Pinpoint the cell where the given text exists, returning its (x, y) midpoint coordinate. 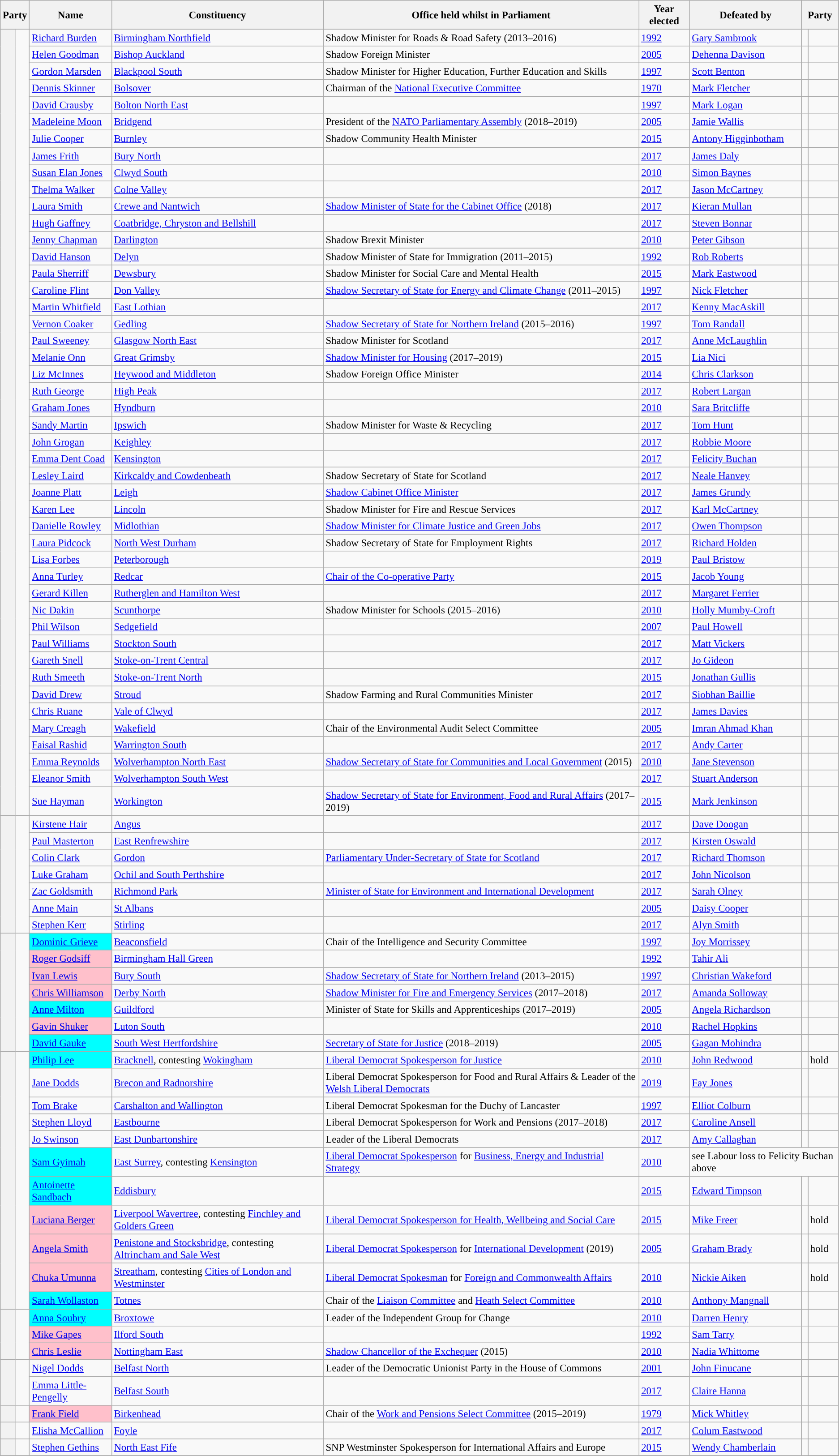
Thelma Walker (71, 189)
SNP Westminster Spokesperson for International Affairs and Europe (481, 1447)
Gagan Mohindra (745, 1043)
Dave Doogan (745, 824)
Hugh Gaffney (71, 223)
Angela Richardson (745, 1009)
Margaret Ferrier (745, 593)
Workington (218, 801)
James Daly (745, 156)
Frank Field (71, 1414)
Anne McLaughlin (745, 341)
Tom Brake (71, 1105)
Scott Benton (745, 72)
Paul Masterton (71, 841)
David Gauke (71, 1043)
Stuart Anderson (745, 779)
Liz McInnes (71, 374)
Shadow Brexit Minister (481, 240)
Melanie Onn (71, 358)
Lincoln (218, 509)
Shadow Minister for Fire and Emergency Services (2017–2018) (481, 993)
Nick Fletcher (745, 290)
Parliamentary Under-Secretary of State for Scotland (481, 858)
Jamie Wallis (745, 122)
Stoke-on-Trent North (218, 677)
Mary Creagh (71, 728)
Ivan Lewis (71, 976)
Shadow Community Health Minister (481, 139)
Chair of the Liaison Committee and Heath Select Committee (481, 1301)
Angus (218, 824)
Gerard Killen (71, 593)
2001 (664, 1368)
Secretary of State for Justice (2018–2019) (481, 1043)
Sandy Martin (71, 425)
Liberal Democrat Spokesperson for International Development (2019) (481, 1249)
Shadow Minister for Housing (2017–2019) (481, 358)
Mike Freer (745, 1220)
Nigel Dodds (71, 1368)
Shadow Secretary of State for Scotland (481, 475)
Birkenhead (218, 1414)
Nottingham East (218, 1351)
North West Durham (218, 543)
Liverpool Wavertree, contesting Finchley and Golders Green (218, 1220)
Alyn Smith (745, 925)
Great Grimsby (218, 358)
Matt Vickers (745, 644)
Claire Hanna (745, 1391)
Streatham, contesting Cities of London and Westminster (218, 1278)
Shadow Secretary of State for Energy and Climate Change (2011–2015) (481, 290)
Shadow Minister for Waste & Recycling (481, 425)
Simon Baynes (745, 172)
Penistone and Stocksbridge, contesting Altrincham and Sale West (218, 1249)
Sam Gyimah (71, 1162)
Belfast North (218, 1368)
Chris Leslie (71, 1351)
Zac Goldsmith (71, 891)
Shadow Minister for Scotland (481, 341)
Belfast South (218, 1391)
Gary Sambrook (745, 38)
Paul Howell (745, 627)
Andy Carter (745, 745)
Antony Higginbotham (745, 139)
Liberal Democrat Spokesman for the Duchy of Lancaster (481, 1105)
Karen Lee (71, 509)
Stirling (218, 925)
Laura Pidcock (71, 543)
Broxtowe (218, 1318)
David Crausby (71, 105)
Shadow Secretary of State for Northern Ireland (2015–2016) (481, 324)
Richard Holden (745, 543)
Karl McCartney (745, 509)
James Grundy (745, 492)
Robbie Moore (745, 442)
Paul Sweeney (71, 341)
Daisy Cooper (745, 908)
Carshalton and Wallington (218, 1105)
Antoinette Sandbach (71, 1191)
2007 (664, 627)
Liberal Democrat Spokesperson for Food and Rural Affairs & Leader of the Welsh Liberal Democrats (481, 1083)
Chris Clarkson (745, 374)
Shadow Minister for Roads & Road Safety (2013–2016) (481, 38)
Kirstene Hair (71, 824)
Mark Eastwood (745, 274)
Liberal Democrat Spokesperson for Health, Wellbeing and Social Care (481, 1220)
High Peak (218, 391)
Colum Eastwood (745, 1430)
Siobhan Baillie (745, 694)
Danielle Rowley (71, 526)
Office held whilst in Parliament (481, 15)
Kenny MacAskill (745, 307)
Colne Valley (218, 189)
Ruth George (71, 391)
Minister of State for Environment and International Development (481, 891)
Foyle (218, 1430)
Bridgend (218, 122)
Crewe and Nantwich (218, 206)
Liberal Democrat Spokesman for Foreign and Commonwealth Affairs (481, 1278)
Anthony Mangnall (745, 1301)
Mark Logan (745, 105)
Shadow Minister for Climate Justice and Green Jobs (481, 526)
Blackpool South (218, 72)
Stroud (218, 694)
Tom Hunt (745, 425)
North East Fife (218, 1447)
Liberal Democrat Spokesperson for Work and Pensions (2017–2018) (481, 1122)
Dewsbury (218, 274)
Chris Ruane (71, 711)
Dehenna Davison (745, 55)
Fay Jones (745, 1083)
East Dunbartonshire (218, 1139)
David Drew (71, 694)
Steven Bonnar (745, 223)
Vale of Clwyd (218, 711)
Chuka Umunna (71, 1278)
Bolton North East (218, 105)
Colin Clark (71, 858)
Redcar (218, 577)
President of the NATO Parliamentary Assembly (2018–2019) (481, 122)
Bishop Auckland (218, 55)
Luton South (218, 1026)
Nic Dakin (71, 610)
Mark Jenkinson (745, 801)
Jenny Chapman (71, 240)
Bracknell, contesting Wokingham (218, 1060)
Caroline Flint (71, 290)
Emma Dent Coad (71, 458)
Richard Burden (71, 38)
Tom Randall (745, 324)
Felicity Buchan (745, 458)
Shadow Secretary of State for Environment, Food and Rural Affairs (2017–2019) (481, 801)
Lesley Laird (71, 475)
Wolverhampton South West (218, 779)
Wendy Chamberlain (745, 1447)
Liberal Democrat Spokesperson for Justice (481, 1060)
Edward Timpson (745, 1191)
James Davies (745, 711)
Richmond Park (218, 891)
Keighley (218, 442)
Stockton South (218, 644)
Sarah Olney (745, 891)
Luciana Berger (71, 1220)
Shadow Minister of State for the Cabinet Office (2018) (481, 206)
Lia Nici (745, 358)
Christian Wakeford (745, 976)
Jane Stevenson (745, 762)
John Redwood (745, 1060)
Owen Thompson (745, 526)
Philip Lee (71, 1060)
1979 (664, 1414)
Anne Main (71, 908)
Heywood and Middleton (218, 374)
Julie Cooper (71, 139)
Jacob Young (745, 577)
Kirsten Oswald (745, 841)
Chair of the Intelligence and Security Committee (481, 942)
Peterborough (218, 560)
Burnley (218, 139)
Rob Roberts (745, 257)
Eastbourne (218, 1122)
Glasgow North East (218, 341)
Vernon Coaker (71, 324)
Shadow Cabinet Office Minister (481, 492)
Chair of the Work and Pensions Select Committee (2015–2019) (481, 1414)
Bury South (218, 976)
Darlington (218, 240)
Bolsover (218, 88)
see Labour loss to Felicity Buchan above (764, 1162)
Leader of the Liberal Democrats (481, 1139)
Neale Hanvey (745, 475)
Shadow Secretary of State for Communities and Local Government (2015) (481, 762)
Robert Largan (745, 391)
Amy Callaghan (745, 1139)
Clwyd South (218, 172)
Minister of State for Skills and Apprenticeships (2017–2019) (481, 1009)
Paul Bristow (745, 560)
Susan Elan Jones (71, 172)
Shadow Minister for Fire and Rescue Services (481, 509)
Luke Graham (71, 875)
Sara Britcliffe (745, 408)
Kieran Mullan (745, 206)
Warrington South (218, 745)
Nickie Aiken (745, 1278)
Emma Reynolds (71, 762)
Shadow Secretary of State for Employment Rights (481, 543)
David Hanson (71, 257)
Jonathan Gullis (745, 677)
Darren Henry (745, 1318)
Constituency (218, 15)
Coatbridge, Chryston and Bellshill (218, 223)
Stephen Gethins (71, 1447)
Midlothian (218, 526)
Holly Mumby-Croft (745, 610)
Sam Tarry (745, 1334)
Chair of the Environmental Audit Select Committee (481, 728)
Totnes (218, 1301)
Shadow Minister for Higher Education, Further Education and Skills (481, 72)
Phil Wilson (71, 627)
Sarah Wollaston (71, 1301)
East Renfrewshire (218, 841)
Name (71, 15)
James Frith (71, 156)
Leigh (218, 492)
Leader of the Democratic Unionist Party in the House of Commons (481, 1368)
Shadow Minister for Social Care and Mental Health (481, 274)
South West Hertfordshire (218, 1043)
Birmingham Northfield (218, 38)
Joy Morrissey (745, 942)
Amanda Solloway (745, 993)
Tahir Ali (745, 959)
Kensington (218, 458)
Shadow Chancellor of the Exchequer (2015) (481, 1351)
Gordon (218, 858)
Lisa Forbes (71, 560)
Paul Williams (71, 644)
Mark Fletcher (745, 88)
St Albans (218, 908)
Graham Brady (745, 1249)
John Grogan (71, 442)
John Nicolson (745, 875)
Defeated by (745, 15)
Stephen Lloyd (71, 1122)
Kirkcaldy and Cowdenbeath (218, 475)
Ochil and South Perthshire (218, 875)
Gareth Snell (71, 660)
Helen Goodman (71, 55)
Anne Milton (71, 1009)
Guildford (218, 1009)
John Finucane (745, 1368)
Imran Ahmad Khan (745, 728)
Martin Whitfield (71, 307)
Gedling (218, 324)
Elisha McCallion (71, 1430)
Roger Godsiff (71, 959)
Angela Smith (71, 1249)
Eleanor Smith (71, 779)
Rachel Hopkins (745, 1026)
Delyn (218, 257)
Shadow Foreign Minister (481, 55)
Wakefield (218, 728)
Ilford South (218, 1334)
2014 (664, 374)
Richard Thomson (745, 858)
Ruth Smeeth (71, 677)
Scunthorpe (218, 610)
Jason McCartney (745, 189)
Don Valley (218, 290)
East Lothian (218, 307)
Bury North (218, 156)
Gordon Marsden (71, 72)
Eddisbury (218, 1191)
1970 (664, 88)
Emma Little-Pengelly (71, 1391)
Joanne Platt (71, 492)
Shadow Foreign Office Minister (481, 374)
Rutherglen and Hamilton West (218, 593)
Graham Jones (71, 408)
Stoke-on-Trent Central (218, 660)
Sedgefield (218, 627)
Stephen Kerr (71, 925)
Dennis Skinner (71, 88)
Shadow Farming and Rural Communities Minister (481, 694)
Jane Dodds (71, 1083)
Wolverhampton North East (218, 762)
Anna Turley (71, 577)
Shadow Minister of State for Immigration (2011–2015) (481, 257)
Peter Gibson (745, 240)
Jo Swinson (71, 1139)
Brecon and Radnorshire (218, 1083)
Ipswich (218, 425)
Gavin Shuker (71, 1026)
Elliot Colburn (745, 1105)
Shadow Minister for Schools (2015–2016) (481, 610)
Chris Williamson (71, 993)
Madeleine Moon (71, 122)
Nadia Whittome (745, 1351)
Liberal Democrat Spokesperson for Business, Energy and Industrial Strategy (481, 1162)
Beaconsfield (218, 942)
Paula Sherriff (71, 274)
Mick Whitley (745, 1414)
Dominic Grieve (71, 942)
Leader of the Independent Group for Change (481, 1318)
Birmingham Hall Green (218, 959)
Jo Gideon (745, 660)
Chair of the Co-operative Party (481, 577)
Shadow Secretary of State for Northern Ireland (2013–2015) (481, 976)
Caroline Ansell (745, 1122)
Year elected (664, 15)
Faisal Rashid (71, 745)
Hyndburn (218, 408)
Anna Soubry (71, 1318)
Laura Smith (71, 206)
Mike Gapes (71, 1334)
East Surrey, contesting Kensington (218, 1162)
Chairman of the National Executive Committee (481, 88)
Derby North (218, 993)
Sue Hayman (71, 801)
